Search for the cell housing the specified text and yield its [x, y] center coordinate. 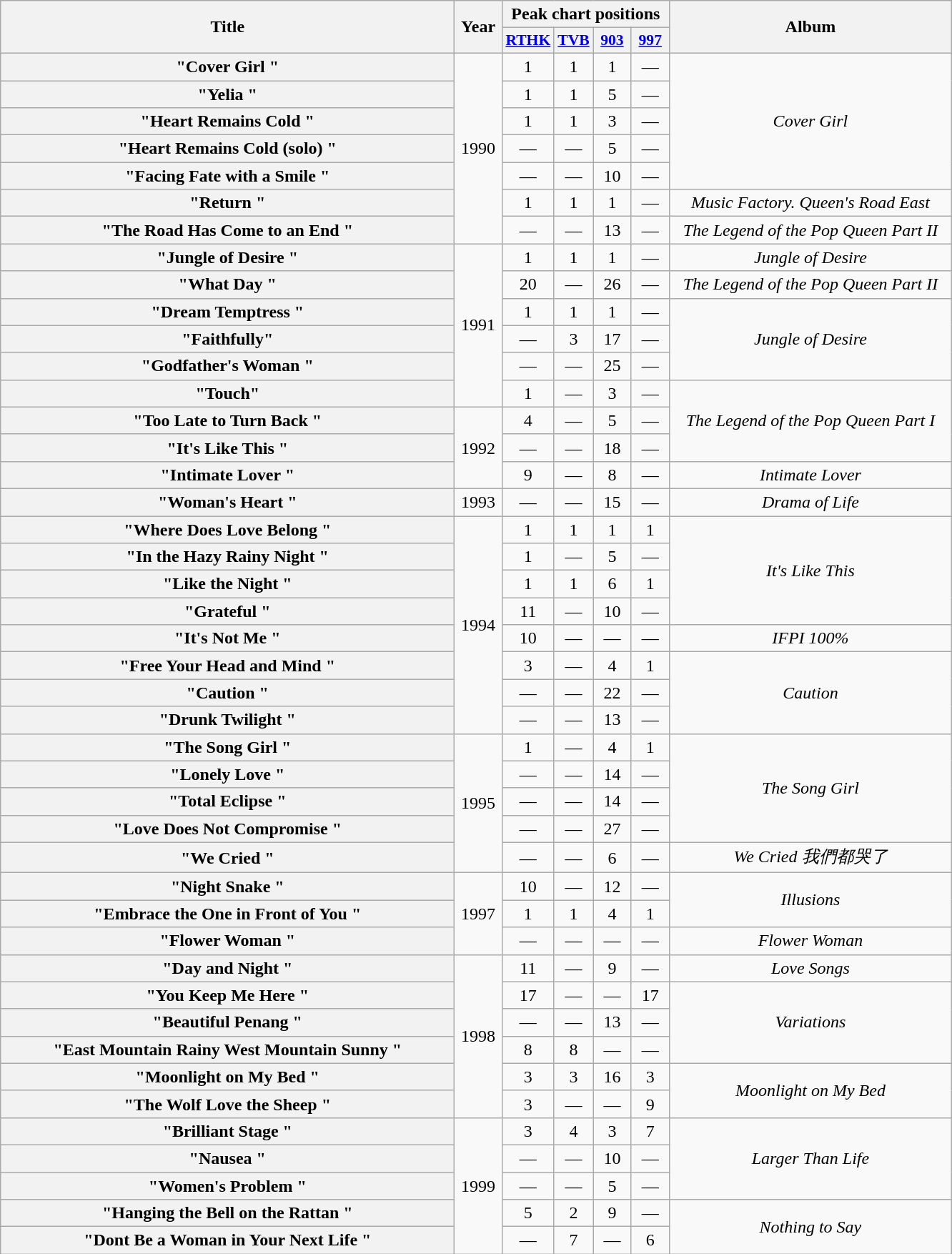
"Beautiful Penang " [227, 1022]
"Facing Fate with a Smile " [227, 176]
2 [573, 1213]
"Caution " [227, 693]
1993 [479, 502]
1999 [479, 1185]
1995 [479, 804]
Peak chart positions [585, 14]
"Dream Temptress " [227, 312]
Flower Woman [810, 941]
"What Day " [227, 285]
22 [612, 693]
Larger Than Life [810, 1158]
Intimate Lover [810, 475]
"Total Eclipse " [227, 801]
"Hanging the Bell on the Rattan " [227, 1213]
Year [479, 27]
"Where Does Love Belong " [227, 530]
"Godfather's Woman " [227, 366]
Album [810, 27]
"The Road Has Come to an End " [227, 230]
"East Mountain Rainy West Mountain Sunny " [227, 1050]
Illusions [810, 900]
26 [612, 285]
"Free Your Head and Mind " [227, 666]
18 [612, 448]
"Night Snake " [227, 887]
903 [612, 41]
"Woman's Heart " [227, 502]
It's Like This [810, 571]
25 [612, 366]
Love Songs [810, 968]
"Return " [227, 203]
"Faithfully" [227, 339]
"Yelia " [227, 94]
12 [612, 887]
"Touch" [227, 393]
"Heart Remains Cold (solo) " [227, 149]
Variations [810, 1022]
Music Factory. Queen's Road East [810, 203]
1991 [479, 325]
"It's Like This " [227, 448]
"Drunk Twilight " [227, 720]
15 [612, 502]
"In the Hazy Rainy Night " [227, 557]
TVB [573, 41]
Caution [810, 693]
"Cover Girl " [227, 66]
"The Song Girl " [227, 747]
16 [612, 1077]
20 [527, 285]
1998 [479, 1036]
"Brilliant Stage " [227, 1131]
"We Cried " [227, 858]
Moonlight on My Bed [810, 1090]
"Nausea " [227, 1158]
Drama of Life [810, 502]
"Day and Night " [227, 968]
RTHK [527, 41]
997 [650, 41]
1997 [479, 914]
"Women's Problem " [227, 1186]
"Dont Be a Woman in Your Next Life " [227, 1240]
1994 [479, 625]
Title [227, 27]
"Too Late to Turn Back " [227, 420]
"Heart Remains Cold " [227, 122]
"Embrace the One in Front of You " [227, 914]
"Lonely Love " [227, 774]
"The Wolf Love the Sheep " [227, 1104]
The Song Girl [810, 788]
The Legend of the Pop Queen Part I [810, 420]
27 [612, 829]
1992 [479, 448]
"It's Not Me " [227, 638]
"Moonlight on My Bed " [227, 1077]
We Cried 我們都哭了 [810, 858]
1990 [479, 148]
"Flower Woman " [227, 941]
Cover Girl [810, 121]
Nothing to Say [810, 1227]
"Like the Night " [227, 584]
"Love Does Not Compromise " [227, 829]
"Jungle of Desire " [227, 257]
"You Keep Me Here " [227, 995]
"Grateful " [227, 611]
IFPI 100% [810, 638]
"Intimate Lover " [227, 475]
